Find where the given text appears and provide that cell's center as (x, y) coordinate. 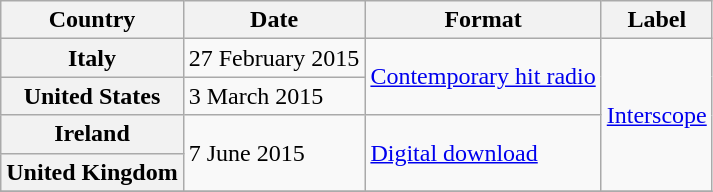
Italy (92, 58)
Digital download (483, 153)
27 February 2015 (274, 58)
7 June 2015 (274, 153)
Date (274, 20)
Contemporary hit radio (483, 77)
Interscope (656, 115)
3 March 2015 (274, 96)
Label (656, 20)
Ireland (92, 134)
United Kingdom (92, 172)
United States (92, 96)
Country (92, 20)
Format (483, 20)
